Detect which cell encompasses the target text, then output its [X, Y] center coordinate. 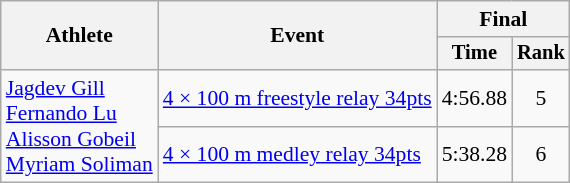
6 [541, 155]
4 × 100 m medley relay 34pts [298, 155]
Final [504, 19]
5:38.28 [474, 155]
Jagdev GillFernando LuAlisson GobeilMyriam Soliman [80, 126]
Time [474, 54]
4:56.88 [474, 98]
Athlete [80, 36]
Event [298, 36]
5 [541, 98]
Rank [541, 54]
4 × 100 m freestyle relay 34pts [298, 98]
